Return (x, y) of the center of cell containing provided text 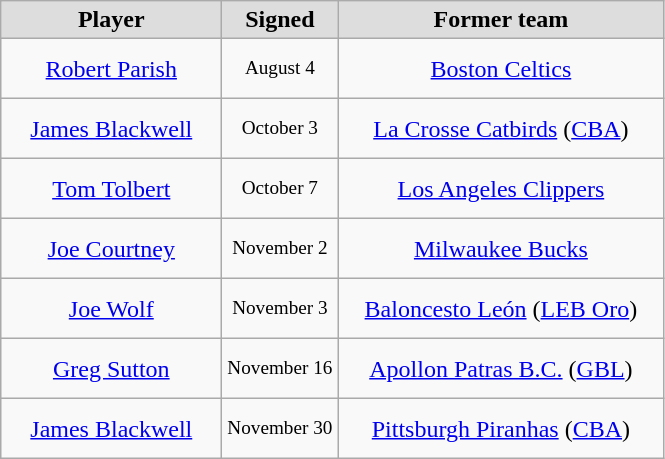
Joe Courtney (112, 249)
November 2 (280, 249)
Signed (280, 20)
Los Angeles Clippers (501, 189)
Apollon Patras B.C. (GBL) (501, 369)
Joe Wolf (112, 309)
Baloncesto León (LEB Oro) (501, 309)
November 30 (280, 429)
La Crosse Catbirds (CBA) (501, 129)
Former team (501, 20)
Milwaukee Bucks (501, 249)
Boston Celtics (501, 69)
August 4 (280, 69)
November 16 (280, 369)
Player (112, 20)
Greg Sutton (112, 369)
October 7 (280, 189)
Tom Tolbert (112, 189)
Robert Parish (112, 69)
November 3 (280, 309)
Pittsburgh Piranhas (CBA) (501, 429)
October 3 (280, 129)
